Capture the cell that displays the provided text and extract its [X, Y] central coordinate. 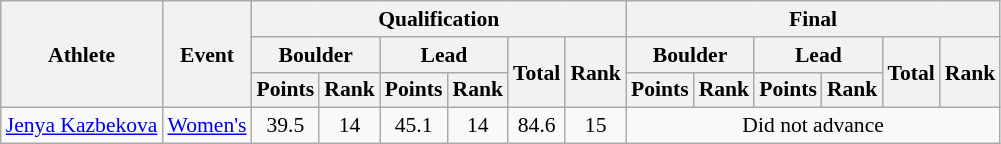
84.6 [536, 126]
Final [813, 19]
45.1 [414, 126]
39.5 [286, 126]
Women's [208, 126]
Jenya Kazbekova [82, 126]
Event [208, 54]
Athlete [82, 54]
Did not advance [813, 126]
15 [596, 126]
Qualification [439, 19]
